Detect which cell encompasses the target text, then output its (X, Y) center coordinate. 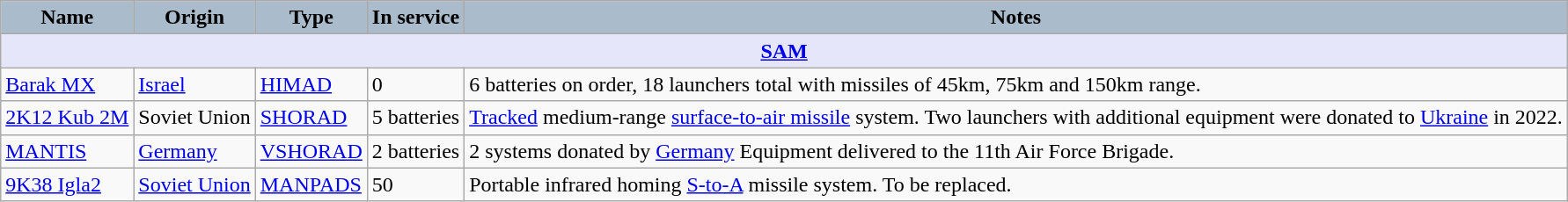
Israel (194, 84)
SAM (785, 51)
Notes (1016, 18)
In service (415, 18)
MANTIS (67, 151)
Origin (194, 18)
Name (67, 18)
HIMAD (311, 84)
Portable infrared homing S-to-A missile system. To be replaced. (1016, 184)
SHORAD (311, 118)
0 (415, 84)
VSHORAD (311, 151)
Germany (194, 151)
Tracked medium-range surface-to-air missile system. Two launchers with additional equipment were donated to Ukraine in 2022. (1016, 118)
5 batteries (415, 118)
50 (415, 184)
2 batteries (415, 151)
9K38 Igla2 (67, 184)
2K12 Kub 2M (67, 118)
MANPADS (311, 184)
Barak MX (67, 84)
6 batteries on order, 18 launchers total with missiles of 45km, 75km and 150km range. (1016, 84)
Type (311, 18)
2 systems donated by Germany Equipment delivered to the 11th Air Force Brigade. (1016, 151)
